Provide the [x, y] coordinate of the cell's center where the given text is located.  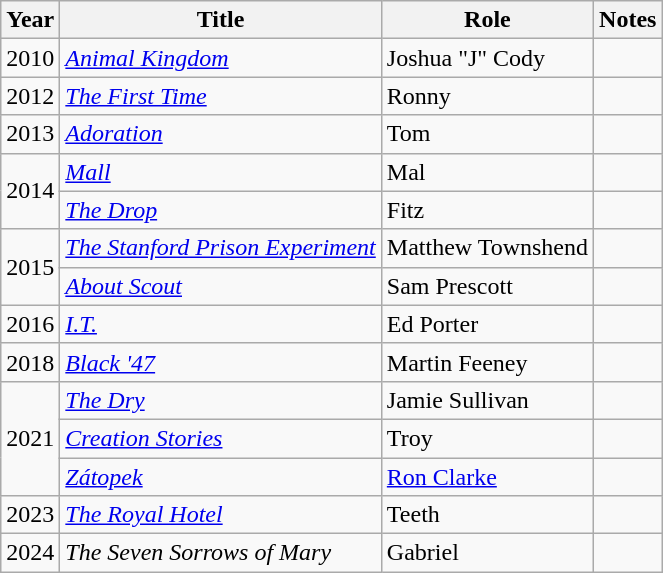
2015 [30, 267]
Martin Feeney [487, 362]
Black '47 [220, 362]
Teeth [487, 515]
2014 [30, 191]
Tom [487, 134]
Fitz [487, 210]
Animal Kingdom [220, 58]
2018 [30, 362]
2016 [30, 324]
2023 [30, 515]
Role [487, 20]
Creation Stories [220, 438]
Year [30, 20]
The Drop [220, 210]
Mall [220, 172]
The Dry [220, 400]
2013 [30, 134]
2010 [30, 58]
The Stanford Prison Experiment [220, 248]
Matthew Townshend [487, 248]
Adoration [220, 134]
The First Time [220, 96]
The Seven Sorrows of Mary [220, 553]
2021 [30, 438]
Ron Clarke [487, 477]
Notes [628, 20]
Zátopek [220, 477]
Gabriel [487, 553]
I.T. [220, 324]
Mal [487, 172]
The Royal Hotel [220, 515]
Sam Prescott [487, 286]
Joshua "J" Cody [487, 58]
Title [220, 20]
2012 [30, 96]
2024 [30, 553]
Ed Porter [487, 324]
Troy [487, 438]
About Scout [220, 286]
Jamie Sullivan [487, 400]
Ronny [487, 96]
